Return (x, y) of the center of cell containing provided text 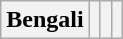
Bengali (45, 20)
